Output the [X, Y] coordinate of the center of the cell containing the given text.  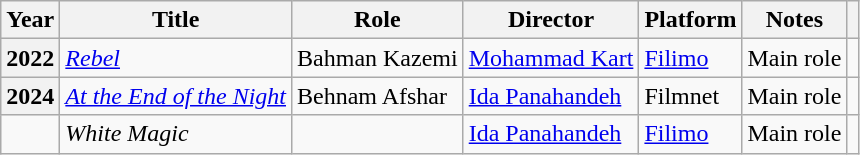
Notes [794, 20]
Title [176, 20]
Mohammad Kart [551, 58]
Platform [690, 20]
2024 [30, 96]
Bahman Kazemi [378, 58]
White Magic [176, 134]
Role [378, 20]
Year [30, 20]
Behnam Afshar [378, 96]
Rebel [176, 58]
At the End of the Night [176, 96]
2022 [30, 58]
Filmnet [690, 96]
Director [551, 20]
